Determine the (X, Y) coordinate at the center of the cell enclosing the given text.  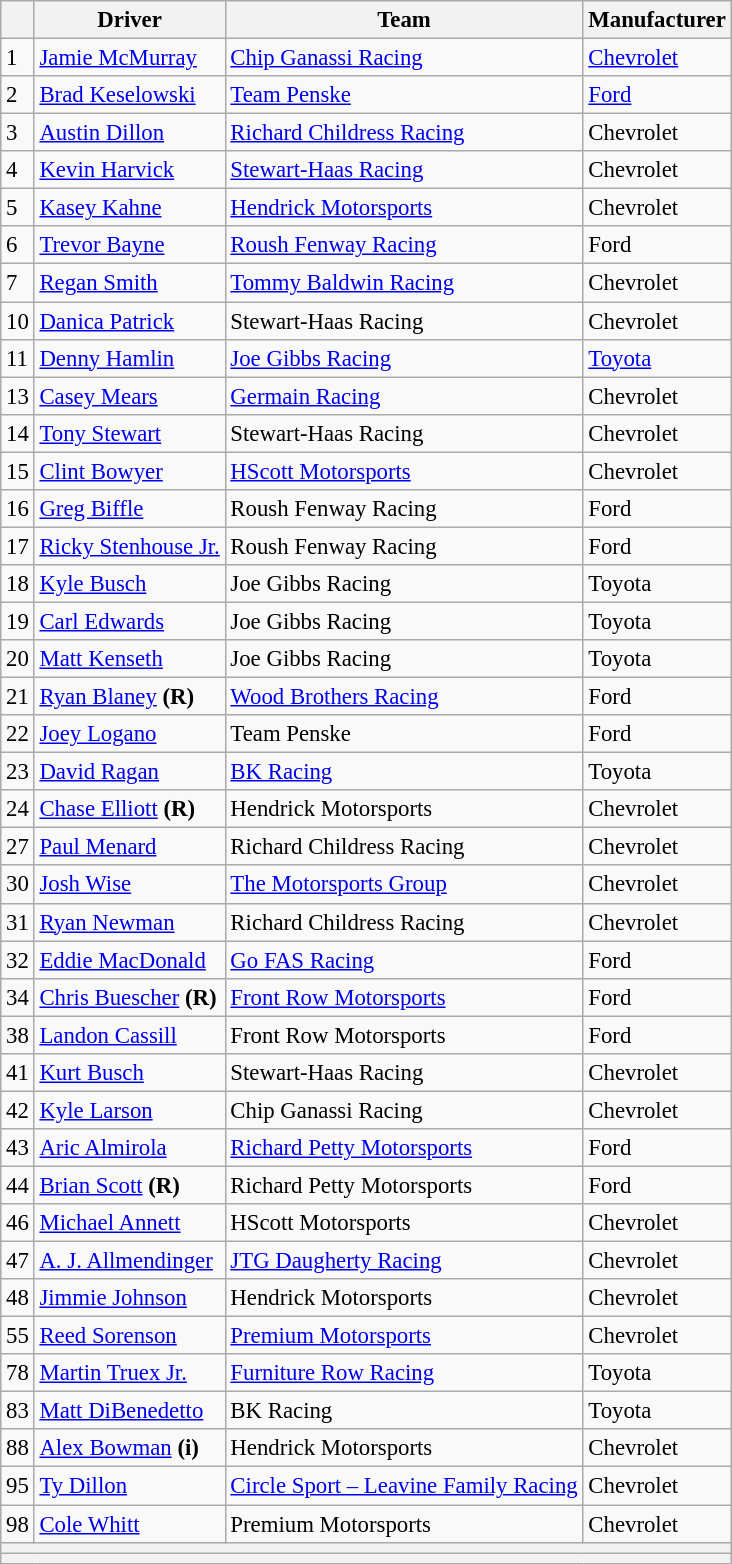
Tommy Baldwin Racing (404, 283)
Denny Hamlin (130, 358)
7 (18, 283)
JTG Daugherty Racing (404, 1261)
Alex Bowman (i) (130, 1449)
Josh Wise (130, 885)
David Ragan (130, 772)
10 (18, 321)
Kyle Busch (130, 584)
Team (404, 20)
Casey Mears (130, 396)
Paul Menard (130, 847)
Jimmie Johnson (130, 1298)
34 (18, 997)
Chris Buescher (R) (130, 997)
Circle Sport – Leavine Family Racing (404, 1486)
The Motorsports Group (404, 885)
Kevin Harvick (130, 170)
Carl Edwards (130, 621)
Ryan Newman (130, 922)
Go FAS Racing (404, 960)
78 (18, 1373)
17 (18, 546)
Michael Annett (130, 1223)
Danica Patrick (130, 321)
55 (18, 1336)
Chase Elliott (R) (130, 809)
Ryan Blaney (R) (130, 697)
A. J. Allmendinger (130, 1261)
Joey Logano (130, 734)
5 (18, 208)
Regan Smith (130, 283)
Kurt Busch (130, 1073)
Eddie MacDonald (130, 960)
Austin Dillon (130, 133)
Wood Brothers Racing (404, 697)
83 (18, 1411)
21 (18, 697)
44 (18, 1185)
Martin Truex Jr. (130, 1373)
1 (18, 58)
42 (18, 1110)
Clint Bowyer (130, 471)
Kasey Kahne (130, 208)
88 (18, 1449)
Matt DiBenedetto (130, 1411)
2 (18, 95)
11 (18, 358)
Jamie McMurray (130, 58)
15 (18, 471)
47 (18, 1261)
Landon Cassill (130, 1035)
Brian Scott (R) (130, 1185)
3 (18, 133)
4 (18, 170)
Driver (130, 20)
48 (18, 1298)
Manufacturer (657, 20)
Kyle Larson (130, 1110)
98 (18, 1524)
Reed Sorenson (130, 1336)
95 (18, 1486)
43 (18, 1148)
6 (18, 245)
20 (18, 659)
14 (18, 433)
Ricky Stenhouse Jr. (130, 546)
23 (18, 772)
24 (18, 809)
46 (18, 1223)
Matt Kenseth (130, 659)
13 (18, 396)
Ty Dillon (130, 1486)
Aric Almirola (130, 1148)
Tony Stewart (130, 433)
19 (18, 621)
Trevor Bayne (130, 245)
18 (18, 584)
Furniture Row Racing (404, 1373)
Cole Whitt (130, 1524)
32 (18, 960)
Brad Keselowski (130, 95)
31 (18, 922)
30 (18, 885)
16 (18, 509)
22 (18, 734)
27 (18, 847)
41 (18, 1073)
Greg Biffle (130, 509)
38 (18, 1035)
Germain Racing (404, 396)
